Return [x, y] of the center of cell containing provided text 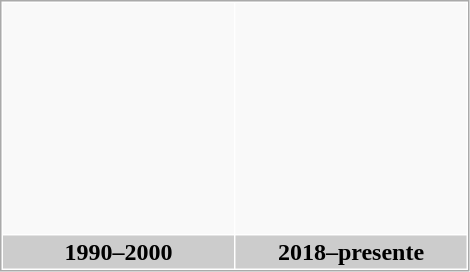
1990–2000 [118, 252]
2018–presente [352, 252]
